Extract the [X, Y] coordinate from the center of the cell holding the provided text.  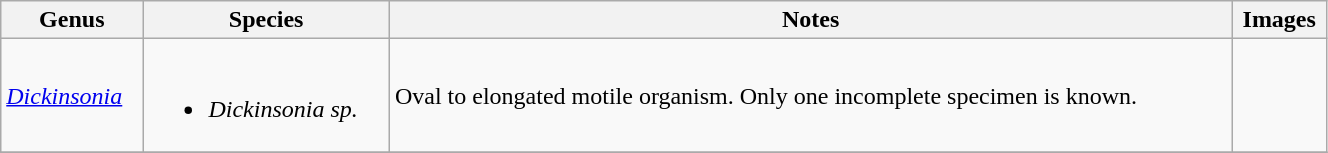
Species [266, 20]
Dickinsonia sp. [266, 96]
Images [1279, 20]
Genus [72, 20]
Oval to elongated motile organism. Only one incomplete specimen is known. [810, 96]
Dickinsonia [72, 96]
Notes [810, 20]
